Search for the cell housing the specified text and yield its [X, Y] center coordinate. 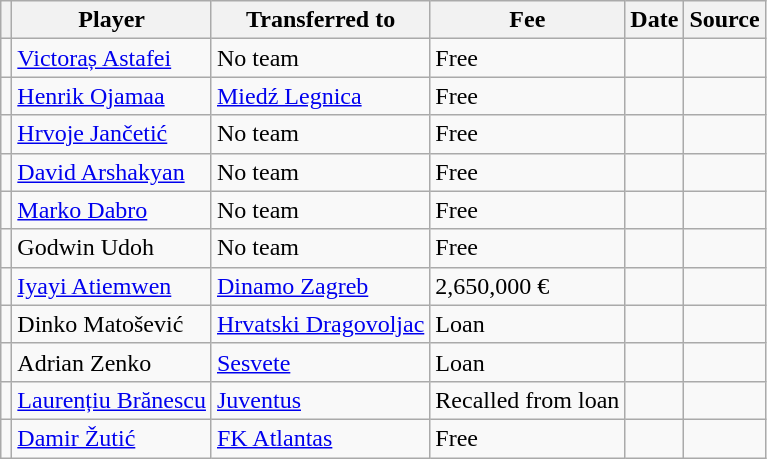
Recalled from loan [528, 400]
Damir Žutić [112, 438]
Marko Dabro [112, 210]
David Arshakyan [112, 172]
Dinko Matošević [112, 324]
Fee [528, 20]
Source [724, 20]
FK Atlantas [320, 438]
Date [654, 20]
Laurențiu Brănescu [112, 400]
Henrik Ojamaa [112, 96]
Adrian Zenko [112, 362]
Juventus [320, 400]
Godwin Udoh [112, 248]
Victoraș Astafei [112, 58]
Hrvoje Jančetić [112, 134]
Player [112, 20]
Hrvatski Dragovoljac [320, 324]
Dinamo Zagreb [320, 286]
Iyayi Atiemwen [112, 286]
Sesvete [320, 362]
2,650,000 € [528, 286]
Miedź Legnica [320, 96]
Transferred to [320, 20]
